Extract the [X, Y] coordinate from the center of the cell holding the provided text.  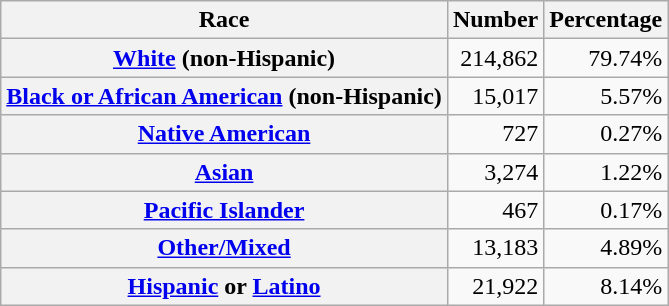
1.22% [606, 172]
727 [495, 134]
13,183 [495, 248]
Pacific Islander [224, 210]
0.17% [606, 210]
8.14% [606, 286]
5.57% [606, 96]
0.27% [606, 134]
Native American [224, 134]
4.89% [606, 248]
214,862 [495, 58]
Asian [224, 172]
Number [495, 20]
White (non-Hispanic) [224, 58]
15,017 [495, 96]
Hispanic or Latino [224, 286]
Percentage [606, 20]
79.74% [606, 58]
21,922 [495, 286]
Other/Mixed [224, 248]
3,274 [495, 172]
Black or African American (non-Hispanic) [224, 96]
467 [495, 210]
Race [224, 20]
